Find where the given text appears and provide that cell's center as [X, Y] coordinate. 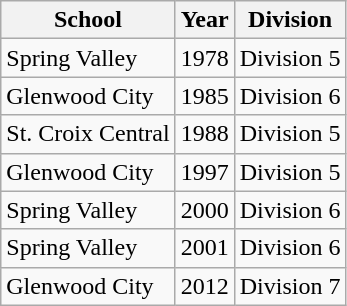
2001 [204, 248]
2000 [204, 210]
1985 [204, 96]
1978 [204, 58]
Year [204, 20]
1997 [204, 172]
2012 [204, 286]
Division 7 [290, 286]
Division [290, 20]
1988 [204, 134]
St. Croix Central [88, 134]
School [88, 20]
